Determine the [X, Y] coordinate at the center of the cell enclosing the given text.  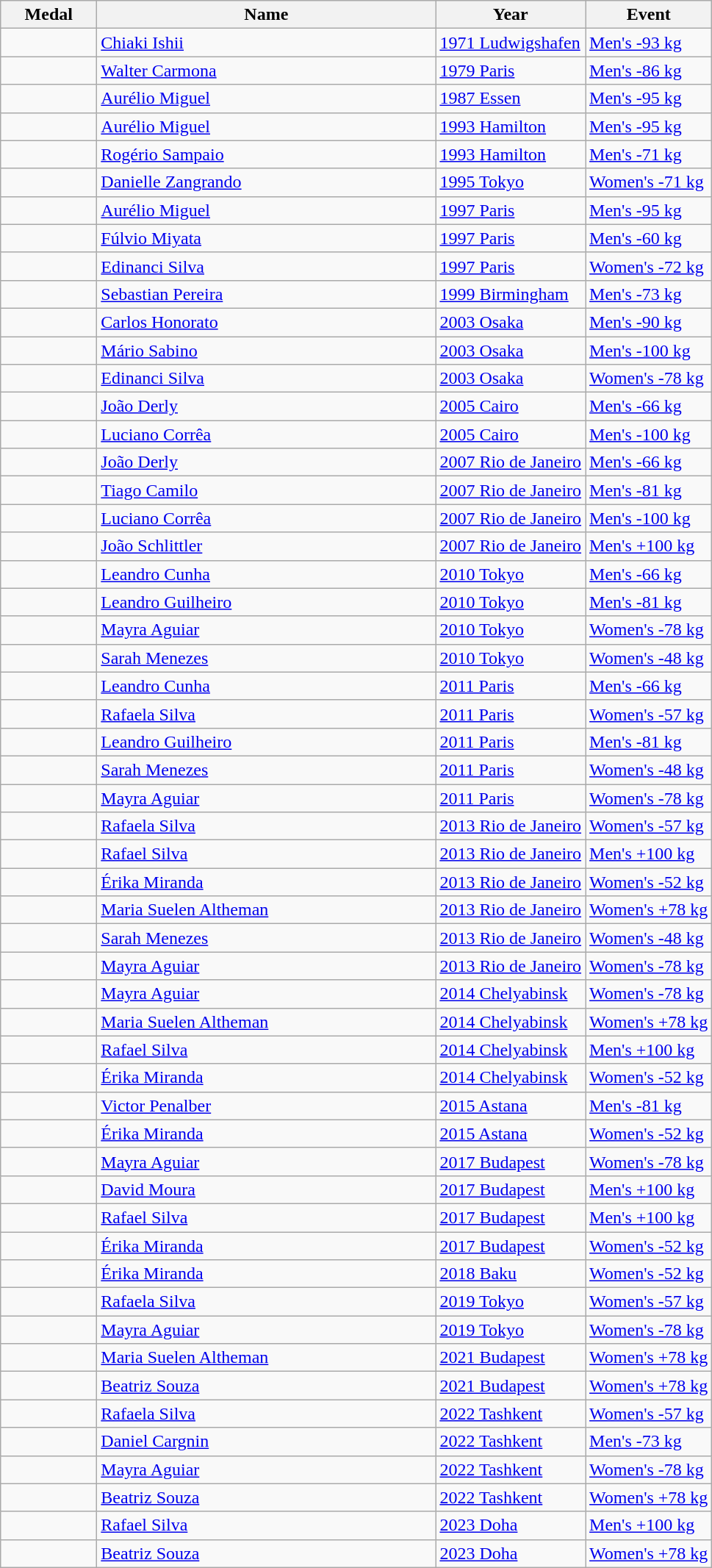
Men's -90 kg [649, 322]
Daniel Cargnin [266, 1442]
2018 Baku [511, 1274]
David Moura [266, 1189]
1999 Birmingham [511, 294]
Event [649, 15]
1979 Paris [511, 71]
1995 Tokyo [511, 182]
Women's -71 kg [649, 182]
Women's -72 kg [649, 266]
Men's -60 kg [649, 238]
Men's -86 kg [649, 71]
Men's -71 kg [649, 154]
Victor Penalber [266, 1106]
Men's -93 kg [649, 43]
Danielle Zangrando [266, 182]
Walter Carmona [266, 71]
1971 Ludwigshafen [511, 43]
Name [266, 15]
Tiago Camilo [266, 490]
Rogério Sampaio [266, 154]
João Schlittler [266, 546]
Mário Sabino [266, 351]
Year [511, 15]
Sebastian Pereira [266, 294]
Medal [48, 15]
Carlos Honorato [266, 322]
Chiaki Ishii [266, 43]
1987 Essen [511, 99]
Fúlvio Miyata [266, 238]
